Pinpoint the cell where the given text exists, returning its (X, Y) midpoint coordinate. 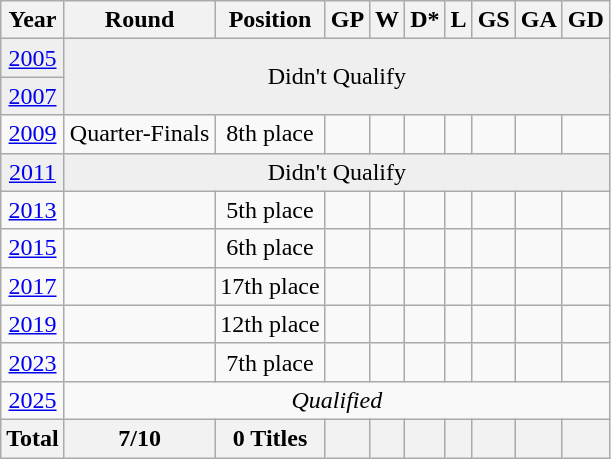
Total (33, 438)
Year (33, 20)
0 Titles (270, 438)
7th place (270, 362)
2017 (33, 286)
2019 (33, 324)
W (388, 20)
2009 (33, 134)
5th place (270, 210)
17th place (270, 286)
GP (347, 20)
Round (140, 20)
2011 (33, 172)
2025 (33, 400)
2005 (33, 58)
6th place (270, 248)
7/10 (140, 438)
GS (494, 20)
2013 (33, 210)
2015 (33, 248)
GA (538, 20)
8th place (270, 134)
Position (270, 20)
Qualified (336, 400)
GD (586, 20)
Quarter-Finals (140, 134)
D* (425, 20)
L (458, 20)
2023 (33, 362)
12th place (270, 324)
2007 (33, 96)
